Scan for the cell matching the given text and deliver its (x, y) coordinate at center. 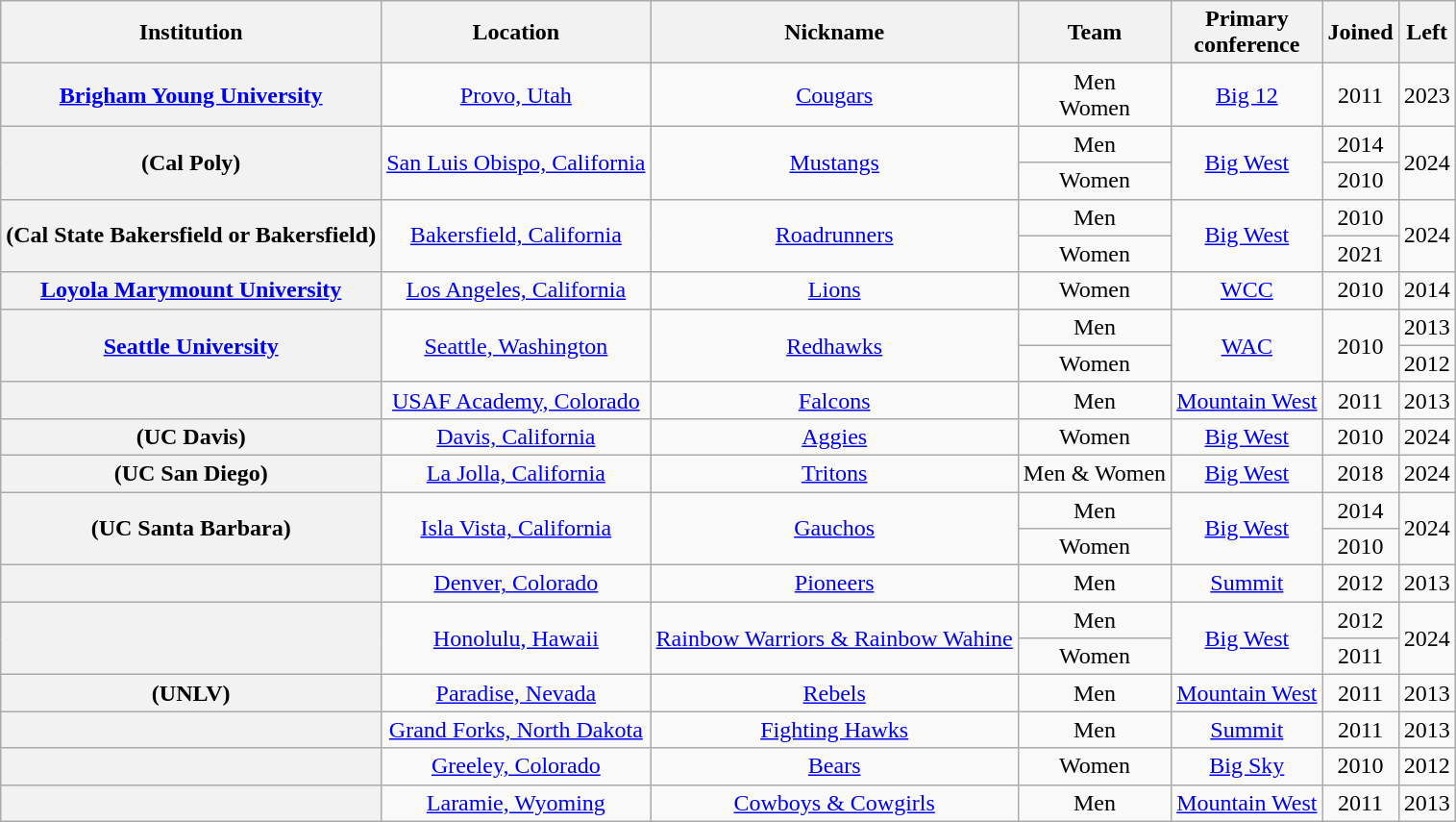
Paradise, Nevada (516, 693)
Team (1094, 33)
2023 (1426, 94)
Aggies (834, 436)
WCC (1247, 290)
Men Women (1094, 94)
Loyola Marymount University (191, 290)
Fighting Hawks (834, 730)
Nickname (834, 33)
Seattle, Washington (516, 345)
(UC San Diego) (191, 473)
Laramie, Wyoming (516, 803)
San Luis Obispo, California (516, 162)
Big Sky (1247, 766)
Davis, California (516, 436)
Isla Vista, California (516, 529)
USAF Academy, Colorado (516, 400)
Denver, Colorado (516, 584)
WAC (1247, 345)
Mustangs (834, 162)
(Cal Poly) (191, 162)
(UC Santa Barbara) (191, 529)
Men & Women (1094, 473)
Lions (834, 290)
2021 (1361, 254)
(Cal State Bakersfield or Bakersfield) (191, 236)
Falcons (834, 400)
Greeley, Colorado (516, 766)
Bakersfield, California (516, 236)
2018 (1361, 473)
(UC Davis) (191, 436)
Rainbow Warriors & Rainbow Wahine (834, 638)
Cougars (834, 94)
Brigham Young University (191, 94)
Pioneers (834, 584)
Big 12 (1247, 94)
Seattle University (191, 345)
Grand Forks, North Dakota (516, 730)
Los Angeles, California (516, 290)
Redhawks (834, 345)
Bears (834, 766)
Joined (1361, 33)
(UNLV) (191, 693)
Roadrunners (834, 236)
Primaryconference (1247, 33)
Cowboys & Cowgirls (834, 803)
Location (516, 33)
Tritons (834, 473)
Rebels (834, 693)
Left (1426, 33)
Gauchos (834, 529)
Institution (191, 33)
La Jolla, California (516, 473)
Provo, Utah (516, 94)
Honolulu, Hawaii (516, 638)
